Find where the given text appears and provide that cell's center as (X, Y) coordinate. 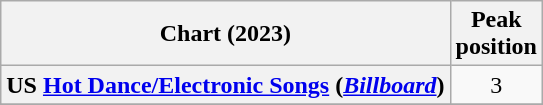
3 (496, 85)
Chart (2023) (226, 34)
Peakposition (496, 34)
US Hot Dance/Electronic Songs (Billboard) (226, 85)
